Detect which cell encompasses the target text, then output its [X, Y] center coordinate. 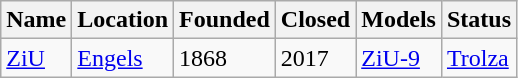
Engels [123, 58]
1868 [225, 58]
Trolza [478, 58]
Status [478, 20]
2017 [315, 58]
ZiU [36, 58]
Name [36, 20]
Founded [225, 20]
Location [123, 20]
ZiU-9 [399, 58]
Models [399, 20]
Closed [315, 20]
